Locate the cell with the specified text and output its (X, Y) center coordinate. 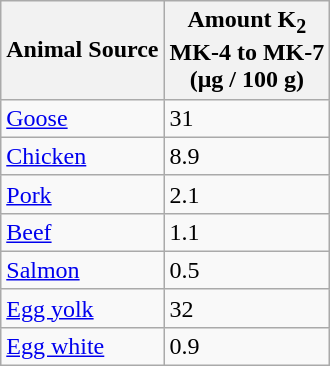
0.5 (247, 270)
8.9 (247, 156)
Salmon (82, 270)
Egg yolk (82, 308)
31 (247, 118)
0.9 (247, 346)
Amount K2 MK-4 to MK-7 (μg / 100 g) (247, 50)
Egg white (82, 346)
Pork (82, 194)
32 (247, 308)
Chicken (82, 156)
2.1 (247, 194)
1.1 (247, 232)
Animal Source (82, 50)
Beef (82, 232)
Goose (82, 118)
